Pinpoint the cell where the given text exists, returning its [X, Y] midpoint coordinate. 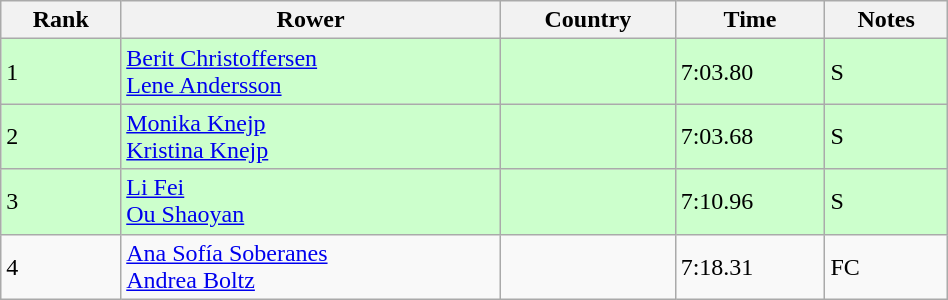
Li FeiOu Shaoyan [311, 202]
3 [61, 202]
7:18.31 [750, 266]
7:10.96 [750, 202]
Rower [311, 20]
Notes [886, 20]
Country [588, 20]
FC [886, 266]
Ana Sofía SoberanesAndrea Boltz [311, 266]
7:03.80 [750, 72]
Rank [61, 20]
Berit ChristoffersenLene Andersson [311, 72]
1 [61, 72]
2 [61, 136]
Monika KnejpKristina Knejp [311, 136]
4 [61, 266]
Time [750, 20]
7:03.68 [750, 136]
